Output the (X, Y) coordinate of the center of the cell containing the given text.  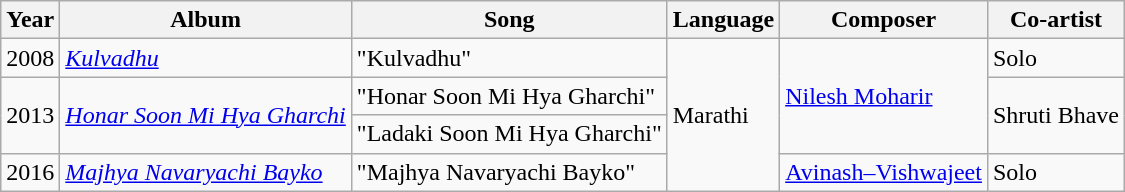
"Majhya Navaryachi Bayko" (509, 172)
Album (206, 20)
Majhya Navaryachi Bayko (206, 172)
2008 (30, 58)
Song (509, 20)
Marathi (723, 115)
Avinash–Vishwajeet (884, 172)
"Ladaki Soon Mi Hya Gharchi" (509, 134)
Nilesh Moharir (884, 96)
2013 (30, 115)
Kulvadhu (206, 58)
Co-artist (1056, 20)
Shruti Bhave (1056, 115)
"Kulvadhu" (509, 58)
2016 (30, 172)
Language (723, 20)
Honar Soon Mi Hya Gharchi (206, 115)
Composer (884, 20)
Year (30, 20)
"Honar Soon Mi Hya Gharchi" (509, 96)
